Determine the [x, y] coordinate at the center of the cell enclosing the given text.  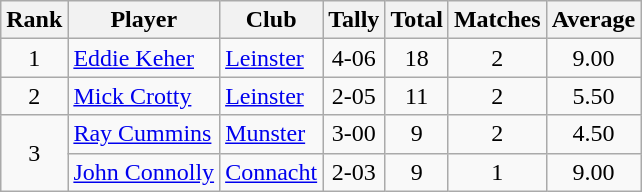
Tally [354, 20]
Rank [34, 20]
Matches [497, 20]
Total [417, 20]
Eddie Keher [144, 58]
Player [144, 20]
11 [417, 96]
18 [417, 58]
Connacht [272, 172]
2-05 [354, 96]
Munster [272, 134]
4-06 [354, 58]
2-03 [354, 172]
Average [594, 20]
3 [34, 153]
4.50 [594, 134]
Club [272, 20]
Ray Cummins [144, 134]
John Connolly [144, 172]
5.50 [594, 96]
Mick Crotty [144, 96]
3-00 [354, 134]
